Detect which cell encompasses the target text, then output its [X, Y] center coordinate. 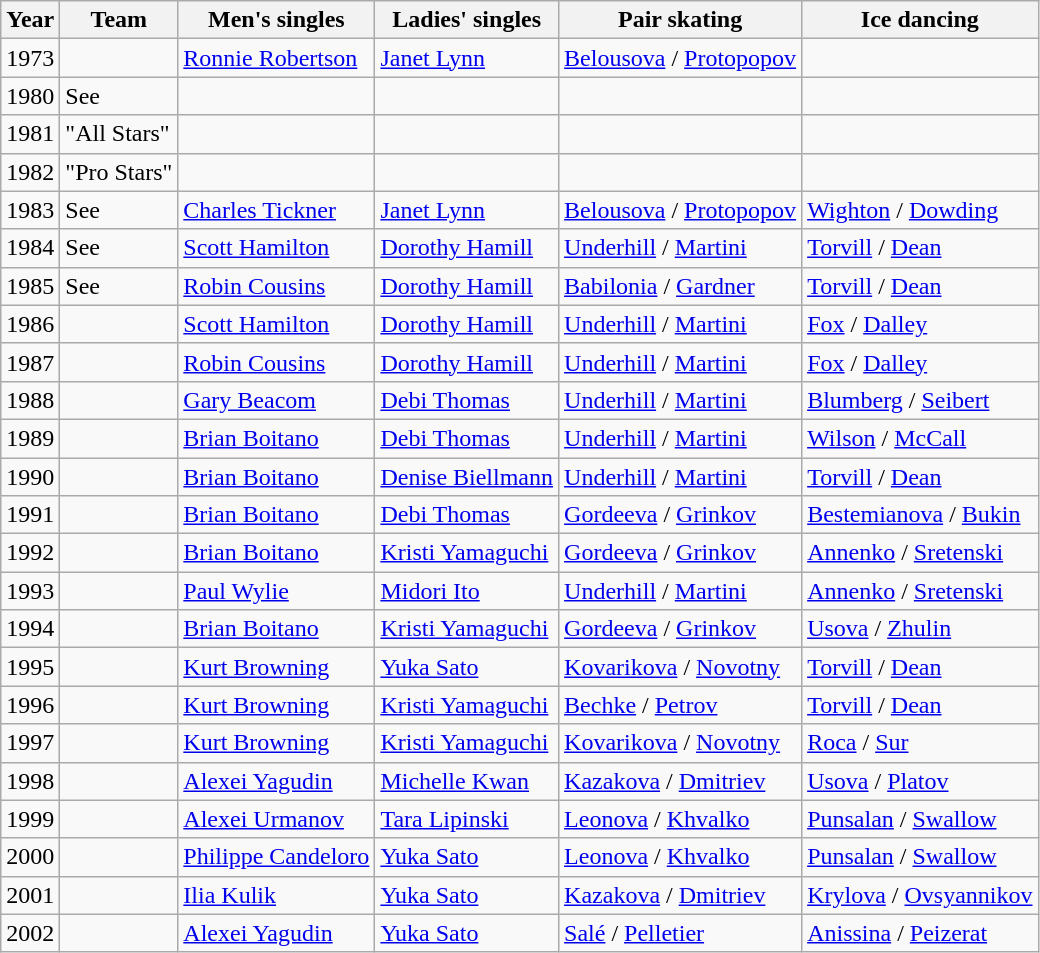
Pair skating [680, 20]
1992 [30, 553]
Alexei Urmanov [276, 819]
Salé / Pelletier [680, 933]
Team [119, 20]
Tara Lipinski [467, 819]
Men's singles [276, 20]
Gary Beacom [276, 400]
Ice dancing [920, 20]
Usova / Zhulin [920, 629]
"All Stars" [119, 134]
1999 [30, 819]
1983 [30, 210]
1973 [30, 58]
Year [30, 20]
1985 [30, 286]
1991 [30, 515]
2002 [30, 933]
1998 [30, 781]
Bestemianova / Bukin [920, 515]
Philippe Candeloro [276, 857]
Michelle Kwan [467, 781]
1989 [30, 438]
1990 [30, 477]
2001 [30, 895]
"Pro Stars" [119, 172]
Krylova / Ovsyannikov [920, 895]
Usova / Platov [920, 781]
1986 [30, 324]
1994 [30, 629]
1993 [30, 591]
1988 [30, 400]
1981 [30, 134]
Charles Tickner [276, 210]
1997 [30, 743]
Babilonia / Gardner [680, 286]
Bechke / Petrov [680, 705]
2000 [30, 857]
Ronnie Robertson [276, 58]
1987 [30, 362]
Wilson / McCall [920, 438]
1982 [30, 172]
Paul Wylie [276, 591]
1995 [30, 667]
Wighton / Dowding [920, 210]
Midori Ito [467, 591]
1984 [30, 248]
1996 [30, 705]
1980 [30, 96]
Blumberg / Seibert [920, 400]
Ilia Kulik [276, 895]
Roca / Sur [920, 743]
Anissina / Peizerat [920, 933]
Denise Biellmann [467, 477]
Ladies' singles [467, 20]
